From the cell containing the given text, extract its center point as [X, Y] coordinate. 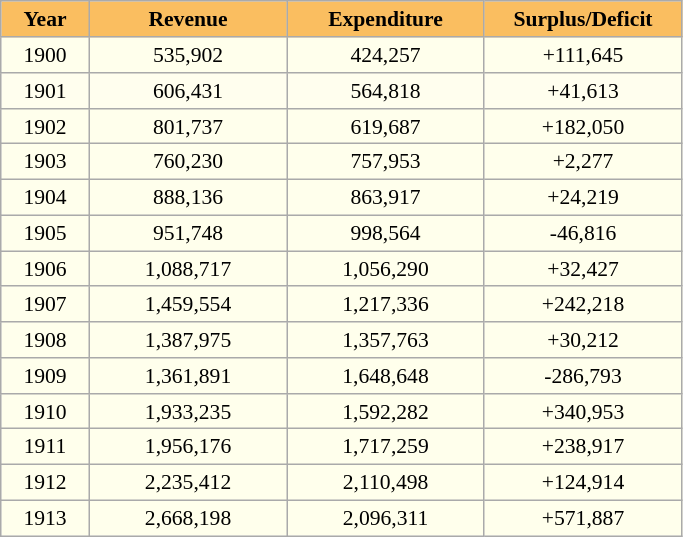
1,088,717 [188, 269]
998,564 [386, 233]
2,668,198 [188, 518]
-286,793 [583, 376]
2,096,311 [386, 518]
1,217,336 [386, 304]
757,953 [386, 162]
1912 [46, 482]
+24,219 [583, 197]
+182,050 [583, 126]
Surplus/Deficit [583, 19]
+41,613 [583, 91]
1910 [46, 411]
1909 [46, 376]
1911 [46, 447]
1908 [46, 340]
Expenditure [386, 19]
+32,427 [583, 269]
1,933,235 [188, 411]
1,956,176 [188, 447]
1,648,648 [386, 376]
1,361,891 [188, 376]
424,257 [386, 55]
+124,914 [583, 482]
2,110,498 [386, 482]
+571,887 [583, 518]
+111,645 [583, 55]
1,056,290 [386, 269]
1900 [46, 55]
888,136 [188, 197]
+30,212 [583, 340]
-46,816 [583, 233]
1,387,975 [188, 340]
1,357,763 [386, 340]
1906 [46, 269]
Revenue [188, 19]
+242,218 [583, 304]
Year [46, 19]
1907 [46, 304]
1902 [46, 126]
1,459,554 [188, 304]
1,592,282 [386, 411]
801,737 [188, 126]
1904 [46, 197]
2,235,412 [188, 482]
535,902 [188, 55]
760,230 [188, 162]
1,717,259 [386, 447]
606,431 [188, 91]
1913 [46, 518]
1905 [46, 233]
863,917 [386, 197]
1903 [46, 162]
+340,953 [583, 411]
+2,277 [583, 162]
+238,917 [583, 447]
564,818 [386, 91]
619,687 [386, 126]
951,748 [188, 233]
1901 [46, 91]
